Identify which cell holds the provided text, then report its (X, Y) central coordinate. 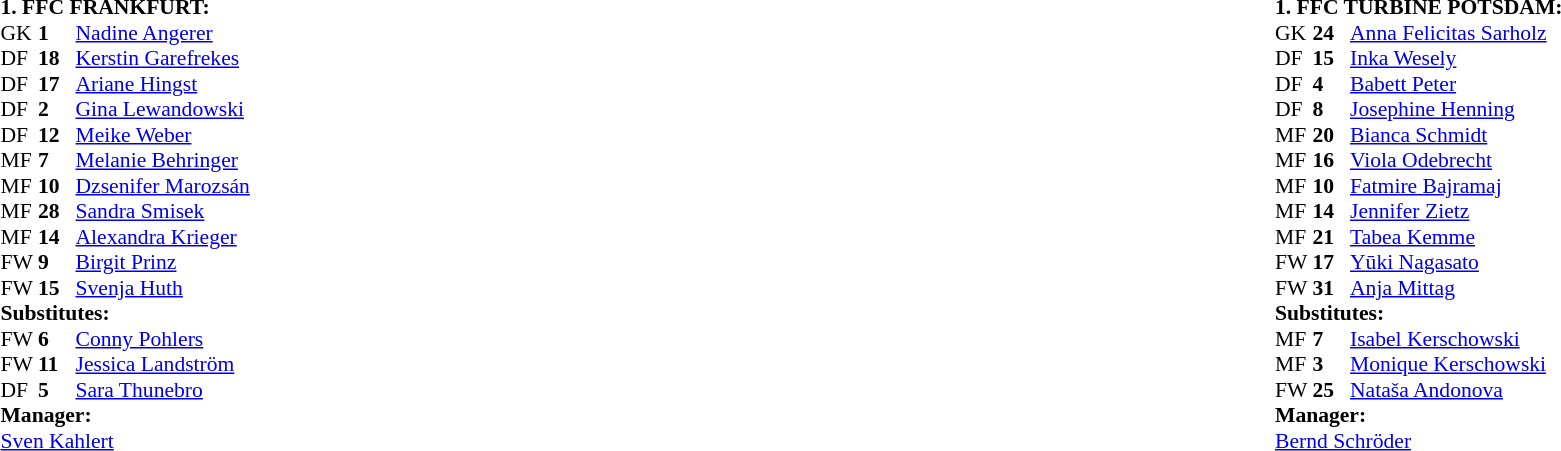
4 (1332, 84)
Sara Thunebro (163, 390)
18 (57, 59)
Dzsenifer Marozsán (163, 186)
Birgit Prinz (163, 263)
Nadine Angerer (163, 33)
Meike Weber (163, 135)
25 (1332, 390)
9 (57, 263)
28 (57, 211)
Svenja Huth (163, 288)
16 (1332, 161)
20 (1332, 135)
Alexandra Krieger (163, 237)
Gina Lewandowski (163, 109)
Jessica Landström (163, 365)
Manager: (124, 415)
21 (1332, 237)
24 (1332, 33)
Sandra Smisek (163, 211)
31 (1332, 288)
Ariane Hingst (163, 84)
1 (57, 33)
3 (1332, 365)
Conny Pohlers (163, 339)
Kerstin Garefrekes (163, 59)
8 (1332, 109)
5 (57, 390)
11 (57, 365)
Substitutes: (124, 313)
2 (57, 109)
Melanie Behringer (163, 161)
6 (57, 339)
12 (57, 135)
